Return the (x, y) coordinate for the center point of the cell that contains the specified text.  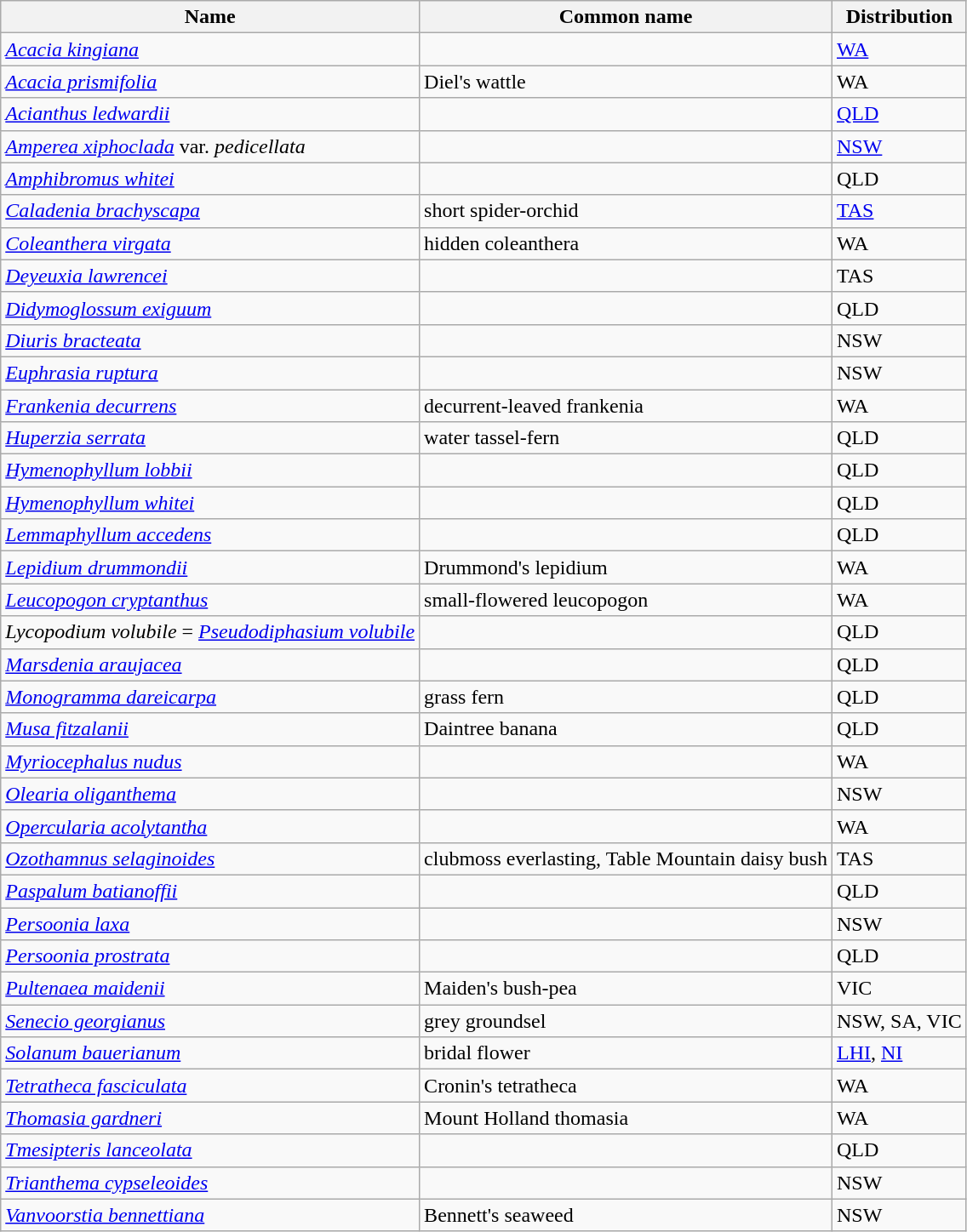
Lemmaphyllum accedens (210, 535)
Monogramma dareicarpa (210, 697)
Pultenaea maidenii (210, 989)
clubmoss everlasting, Table Mountain daisy bush (627, 858)
small-flowered leucopogon (627, 600)
Marsdenia araujacea (210, 664)
Daintree banana (627, 729)
Tetratheca fasciculata (210, 1086)
grass fern (627, 697)
Deyeuxia lawrencei (210, 276)
Maiden's bush-pea (627, 989)
water tassel-fern (627, 438)
short spider-orchid (627, 211)
Didymoglossum exiguum (210, 308)
Acacia prismifolia (210, 82)
Huperzia serrata (210, 438)
Amphibromus whitei (210, 179)
Persoonia prostrata (210, 956)
Diuris bracteata (210, 340)
Frankenia decurrens (210, 406)
Lycopodium volubile = Pseudodiphasium volubile (210, 632)
Solanum bauerianum (210, 1053)
Opercularia acolytantha (210, 826)
Cronin's tetratheca (627, 1086)
Thomasia gardneri (210, 1118)
Drummond's lepidium (627, 568)
LHI, NI (899, 1053)
Paspalum batianoffii (210, 891)
Name (210, 17)
Diel's wattle (627, 82)
Vanvoorstia bennettiana (210, 1215)
Caladenia brachyscapa (210, 211)
NSW, SA, VIC (899, 1021)
Lepidium drummondii (210, 568)
Ozothamnus selaginoides (210, 858)
Acacia kingiana (210, 49)
Senecio georgianus (210, 1021)
Leucopogon cryptanthus (210, 600)
Acianthus ledwardii (210, 114)
Mount Holland thomasia (627, 1118)
decurrent-leaved frankenia (627, 406)
Myriocephalus nudus (210, 761)
hidden coleanthera (627, 243)
Hymenophyllum whitei (210, 503)
Coleanthera virgata (210, 243)
Persoonia laxa (210, 923)
Trianthema cypseleoides (210, 1183)
Tmesipteris lanceolata (210, 1150)
Distribution (899, 17)
Euphrasia ruptura (210, 373)
Amperea xiphoclada var. pedicellata (210, 146)
Olearia oliganthema (210, 794)
Hymenophyllum lobbii (210, 471)
Common name (627, 17)
bridal flower (627, 1053)
VIC (899, 989)
Musa fitzalanii (210, 729)
Bennett's seaweed (627, 1215)
grey groundsel (627, 1021)
